Scan for the cell matching the given text and deliver its (X, Y) coordinate at center. 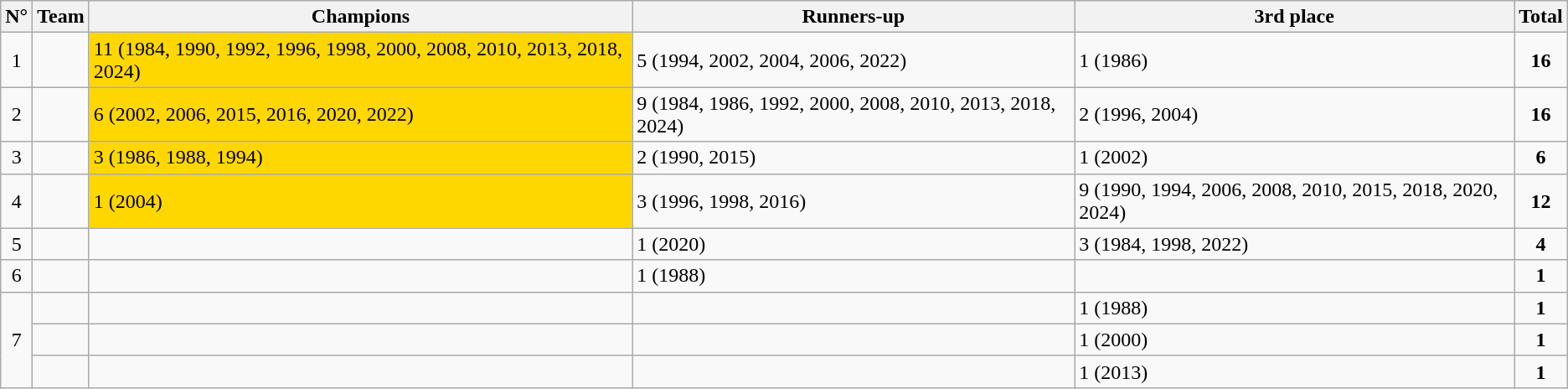
1 (2013) (1295, 371)
3 (1986, 1988, 1994) (360, 158)
3 (17, 158)
Team (61, 17)
Champions (360, 17)
1 (2002) (1295, 158)
3rd place (1295, 17)
3 (1984, 1998, 2022) (1295, 244)
2 (17, 114)
6 (2002, 2006, 2015, 2016, 2020, 2022) (360, 114)
5 (1994, 2002, 2004, 2006, 2022) (854, 60)
N° (17, 17)
3 (1996, 1998, 2016) (854, 201)
11 (1984, 1990, 1992, 1996, 1998, 2000, 2008, 2010, 2013, 2018, 2024) (360, 60)
1 (2004) (360, 201)
9 (1984, 1986, 1992, 2000, 2008, 2010, 2013, 2018, 2024) (854, 114)
12 (1541, 201)
2 (1990, 2015) (854, 158)
5 (17, 244)
9 (1990, 1994, 2006, 2008, 2010, 2015, 2018, 2020, 2024) (1295, 201)
2 (1996, 2004) (1295, 114)
Total (1541, 17)
Runners-up (854, 17)
1 (1986) (1295, 60)
1 (2020) (854, 244)
7 (17, 340)
1 (2000) (1295, 340)
